Capture the cell that displays the provided text and extract its (X, Y) central coordinate. 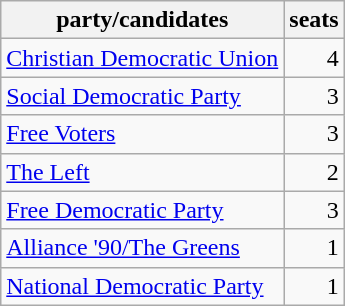
4 (314, 58)
Free Democratic Party (142, 210)
The Left (142, 172)
Christian Democratic Union (142, 58)
party/candidates (142, 20)
seats (314, 20)
Free Voters (142, 134)
2 (314, 172)
Social Democratic Party (142, 96)
National Democratic Party (142, 286)
Alliance '90/The Greens (142, 248)
